Capture the cell that displays the provided text and extract its (x, y) central coordinate. 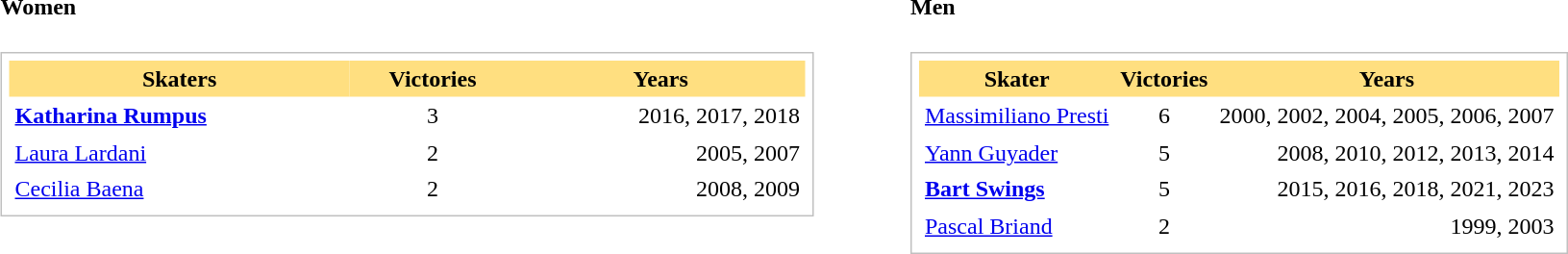
2008, 2009 (660, 189)
2000, 2002, 2004, 2005, 2006, 2007 (1386, 115)
Skaters (180, 78)
Yann Guyader (1017, 152)
6 (1163, 115)
Bart Swings (1017, 189)
Massimiliano Presti (1017, 115)
Skater (1017, 78)
Laura Lardani (180, 152)
2005, 2007 (660, 152)
Pascal Briand (1017, 226)
1999, 2003 (1386, 226)
2008, 2010, 2012, 2013, 2014 (1386, 152)
Cecilia Baena (180, 189)
Katharina Rumpus (180, 115)
2015, 2016, 2018, 2021, 2023 (1386, 189)
2016, 2017, 2018 (660, 115)
3 (433, 115)
